Locate the cell with the specified text and output its (x, y) center coordinate. 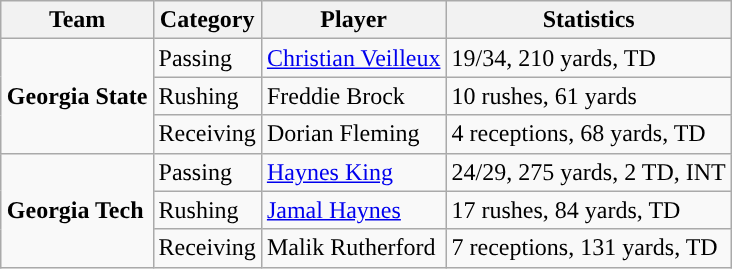
17 rushes, 84 yards, TD (588, 210)
Category (207, 20)
Jamal Haynes (354, 210)
7 receptions, 131 yards, TD (588, 248)
Haynes King (354, 172)
Player (354, 20)
Team (77, 20)
10 rushes, 61 yards (588, 96)
19/34, 210 yards, TD (588, 58)
Georgia Tech (77, 210)
24/29, 275 yards, 2 TD, INT (588, 172)
Georgia State (77, 96)
Statistics (588, 20)
Malik Rutherford (354, 248)
Freddie Brock (354, 96)
Christian Veilleux (354, 58)
Dorian Fleming (354, 134)
4 receptions, 68 yards, TD (588, 134)
